Return (x, y) of the center of cell containing provided text 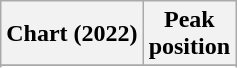
Peakposition (189, 34)
Chart (2022) (72, 34)
